Extract the [x, y] coordinate from the center of the cell holding the provided text.  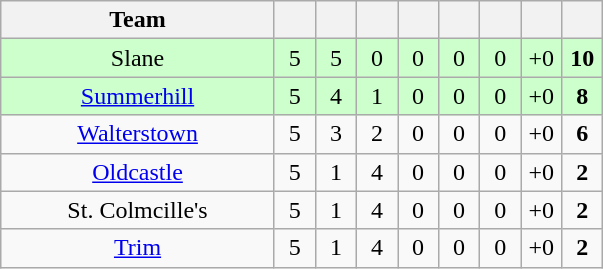
Summerhill [138, 96]
Oldcastle [138, 172]
6 [582, 134]
3 [336, 134]
St. Colmcille's [138, 210]
Trim [138, 248]
Slane [138, 58]
Team [138, 20]
10 [582, 58]
Walterstown [138, 134]
8 [582, 96]
